Determine the (X, Y) coordinate at the center of the cell enclosing the given text.  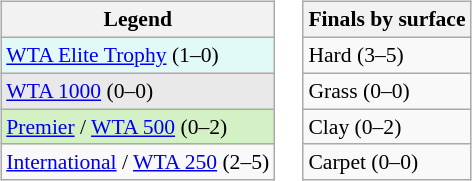
Hard (3–5) (386, 55)
International / WTA 250 (2–5) (138, 162)
Legend (138, 20)
Finals by surface (386, 20)
Premier / WTA 500 (0–2) (138, 127)
Carpet (0–0) (386, 162)
WTA 1000 (0–0) (138, 91)
WTA Elite Trophy (1–0) (138, 55)
Grass (0–0) (386, 91)
Clay (0–2) (386, 127)
